Locate the cell with the specified text and output its [X, Y] center coordinate. 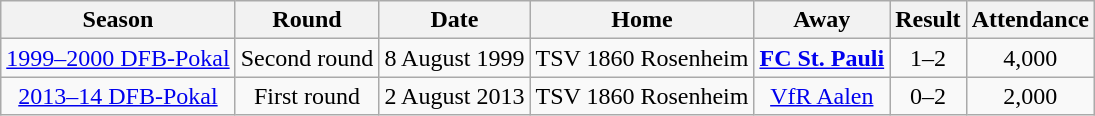
2013–14 DFB-Pokal [118, 96]
2 August 2013 [454, 96]
Home [642, 20]
1–2 [928, 58]
0–2 [928, 96]
1999–2000 DFB-Pokal [118, 58]
Attendance [1030, 20]
Season [118, 20]
2,000 [1030, 96]
Second round [307, 58]
Result [928, 20]
4,000 [1030, 58]
FC St. Pauli [822, 58]
VfR Aalen [822, 96]
Away [822, 20]
8 August 1999 [454, 58]
Date [454, 20]
First round [307, 96]
Round [307, 20]
